For the text-containing cell, return its midpoint in [X, Y] coordinate format. 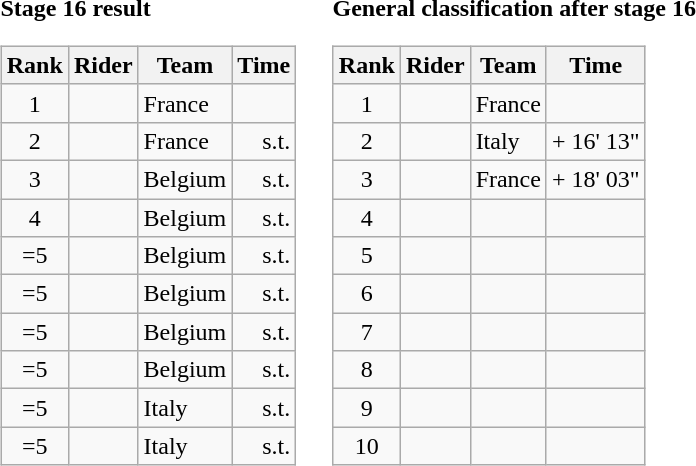
5 [366, 256]
8 [366, 370]
+ 18' 03" [596, 179]
6 [366, 294]
+ 16' 13" [596, 141]
9 [366, 408]
7 [366, 332]
10 [366, 446]
